Return (X, Y) of the center of cell containing provided text 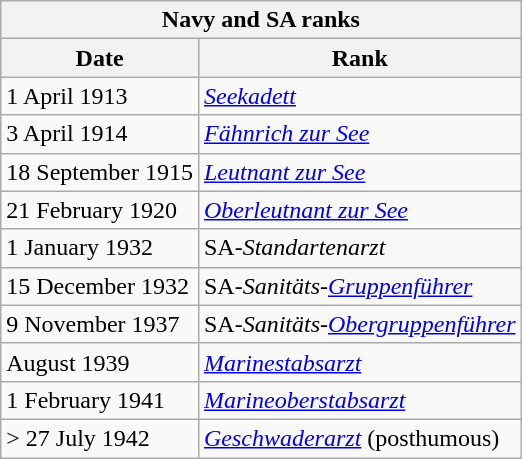
SA-Standartenarzt (360, 248)
1 January 1932 (100, 248)
Date (100, 58)
18 September 1915 (100, 172)
Leutnant zur See (360, 172)
9 November 1937 (100, 324)
1 April 1913 (100, 96)
21 February 1920 (100, 210)
Geschwaderarzt (posthumous) (360, 438)
Navy and SA ranks (261, 20)
> 27 July 1942 (100, 438)
August 1939 (100, 362)
15 December 1932 (100, 286)
Seekadett (360, 96)
Marinestabsarzt (360, 362)
Oberleutnant zur See (360, 210)
SA-Sanitäts-Gruppenführer (360, 286)
Fähnrich zur See (360, 134)
Rank (360, 58)
3 April 1914 (100, 134)
1 February 1941 (100, 400)
SA-Sanitäts-Obergruppenführer (360, 324)
Marineoberstabsarzt (360, 400)
